Find where the given text appears and provide that cell's center as (X, Y) coordinate. 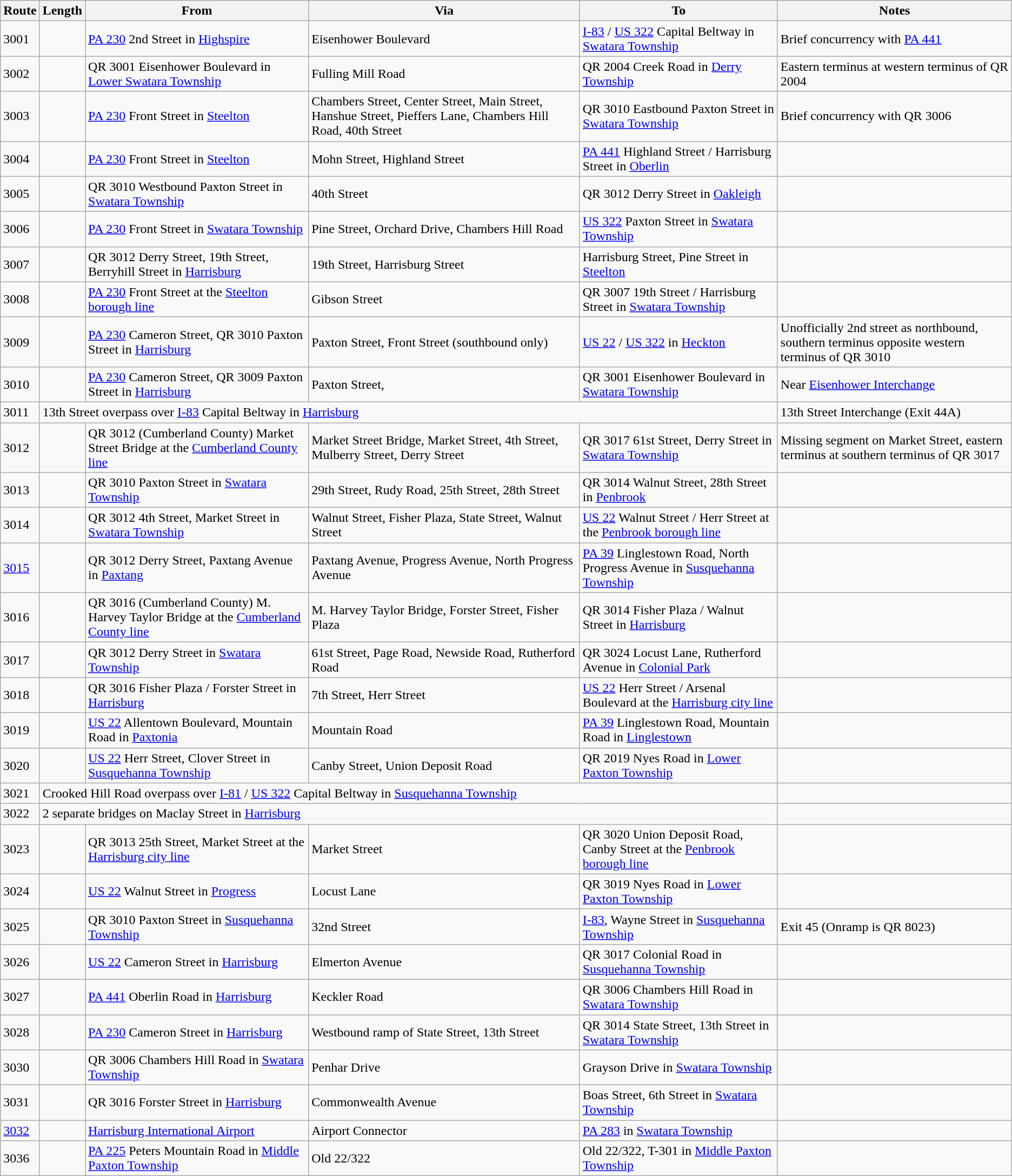
7th Street, Herr Street (444, 695)
Boas Street, 6th Street in Swatara Township (678, 1103)
US 22 / US 322 in Heckton (678, 342)
US 22 Herr Street / Arsenal Boulevard at the Harrisburg city line (678, 695)
3015 (20, 568)
29th Street, Rudy Road, 25th Street, 28th Street (444, 490)
QR 3016 Fisher Plaza / Forster Street in Harrisburg (197, 695)
Penhar Drive (444, 1067)
Brief concurrency with PA 441 (894, 39)
61st Street, Page Road, Newside Road, Rutherford Road (444, 660)
From (197, 11)
3024 (20, 891)
US 22 Allentown Boulevard, Mountain Road in Paxtonia (197, 730)
Mohn Street, Highland Street (444, 159)
3019 (20, 730)
US 22 Cameron Street in Harrisburg (197, 961)
40th Street (444, 194)
QR 3016 (Cumberland County) M. Harvey Taylor Bridge at the Cumberland County line (197, 617)
Fulling Mill Road (444, 74)
Exit 45 (Onramp is QR 8023) (894, 927)
PA 225 Peters Mountain Road in Middle Paxton Township (197, 1158)
3013 (20, 490)
PA 441 Oberlin Road in Harrisburg (197, 997)
QR 3010 Paxton Street in Swatara Township (197, 490)
QR 3012 (Cumberland County) Market Street Bridge at the Cumberland County line (197, 448)
3006 (20, 229)
Paxton Street, Front Street (southbound only) (444, 342)
Airport Connector (444, 1131)
QR 3012 4th Street, Market Street in Swatara Township (197, 526)
3036 (20, 1158)
Missing segment on Market Street, eastern terminus at southern terminus of QR 3017 (894, 448)
I-83 / US 322 Capital Beltway in Swatara Township (678, 39)
US 322 Paxton Street in Swatara Township (678, 229)
Old 22/322, T-301 in Middle Paxton Township (678, 1158)
3016 (20, 617)
QR 3012 Derry Street, Paxtang Avenue in Paxtang (197, 568)
M. Harvey Taylor Bridge, Forster Street, Fisher Plaza (444, 617)
3030 (20, 1067)
3005 (20, 194)
Eastern terminus at western terminus of QR 2004 (894, 74)
3022 (20, 814)
3028 (20, 1032)
QR 3007 19th Street / Harrisburg Street in Swatara Township (678, 300)
Brief concurrency with QR 3006 (894, 116)
PA 441 Highland Street / Harrisburg Street in Oberlin (678, 159)
3023 (20, 849)
3014 (20, 526)
US 22 Herr Street, Clover Street in Susquehanna Township (197, 766)
I-83, Wayne Street in Susquehanna Township (678, 927)
3025 (20, 927)
Pine Street, Orchard Drive, Chambers Hill Road (444, 229)
3021 (20, 793)
QR 3017 Colonial Road in Susquehanna Township (678, 961)
QR 3014 State Street, 13th Street in Swatara Township (678, 1032)
2 separate bridges on Maclay Street in Harrisburg (409, 814)
Walnut Street, Fisher Plaza, State Street, Walnut Street (444, 526)
Chambers Street, Center Street, Main Street, Hanshue Street, Pieffers Lane, Chambers Hill Road, 40th Street (444, 116)
3010 (20, 384)
3009 (20, 342)
13th Street overpass over I-83 Capital Beltway in Harrisburg (409, 412)
Harrisburg Street, Pine Street in Steelton (678, 264)
PA 230 Cameron Street in Harrisburg (197, 1032)
3008 (20, 300)
Canby Street, Union Deposit Road (444, 766)
Paxton Street, (444, 384)
13th Street Interchange (Exit 44A) (894, 412)
QR 3016 Forster Street in Harrisburg (197, 1103)
Eisenhower Boulevard (444, 39)
QR 3001 Eisenhower Boulevard in Swatara Township (678, 384)
3004 (20, 159)
3007 (20, 264)
Via (444, 11)
Keckler Road (444, 997)
QR 3010 Westbound Paxton Street in Swatara Township (197, 194)
Westbound ramp of State Street, 13th Street (444, 1032)
3027 (20, 997)
US 22 Walnut Street in Progress (197, 891)
Gibson Street (444, 300)
3001 (20, 39)
QR 3012 Derry Street, 19th Street, Berryhill Street in Harrisburg (197, 264)
PA 230 Front Street in Swatara Township (197, 229)
Grayson Drive in Swatara Township (678, 1067)
3031 (20, 1103)
3026 (20, 961)
3002 (20, 74)
Old 22/322 (444, 1158)
QR 3014 Fisher Plaza / Walnut Street in Harrisburg (678, 617)
PA 230 Cameron Street, QR 3009 Paxton Street in Harrisburg (197, 384)
Elmerton Avenue (444, 961)
QR 3012 Derry Street in Oakleigh (678, 194)
19th Street, Harrisburg Street (444, 264)
PA 39 Linglestown Road, North Progress Avenue in Susquehanna Township (678, 568)
QR 3020 Union Deposit Road, Canby Street at the Penbrook borough line (678, 849)
US 22 Walnut Street / Herr Street at the Penbrook borough line (678, 526)
3012 (20, 448)
Route (20, 11)
Near Eisenhower Interchange (894, 384)
QR 2004 Creek Road in Derry Township (678, 74)
PA 39 Linglestown Road, Mountain Road in Linglestown (678, 730)
PA 230 2nd Street in Highspire (197, 39)
QR 3012 Derry Street in Swatara Township (197, 660)
QR 3019 Nyes Road in Lower Paxton Township (678, 891)
PA 230 Cameron Street, QR 3010 Paxton Street in Harrisburg (197, 342)
Crooked Hill Road overpass over I-81 / US 322 Capital Beltway in Susquehanna Township (409, 793)
QR 3001 Eisenhower Boulevard in Lower Swatara Township (197, 74)
QR 2019 Nyes Road in Lower Paxton Township (678, 766)
Notes (894, 11)
QR 3017 61st Street, Derry Street in Swatara Township (678, 448)
3017 (20, 660)
Locust Lane (444, 891)
3032 (20, 1131)
To (678, 11)
QR 3013 25th Street, Market Street at the Harrisburg city line (197, 849)
Mountain Road (444, 730)
3003 (20, 116)
3020 (20, 766)
Commonwealth Avenue (444, 1103)
QR 3010 Paxton Street in Susquehanna Township (197, 927)
PA 283 in Swatara Township (678, 1131)
Market Street Bridge, Market Street, 4th Street, Mulberry Street, Derry Street (444, 448)
Paxtang Avenue, Progress Avenue, North Progress Avenue (444, 568)
32nd Street (444, 927)
QR 3024 Locust Lane, Rutherford Avenue in Colonial Park (678, 660)
Harrisburg International Airport (197, 1131)
3011 (20, 412)
Market Street (444, 849)
Length (62, 11)
QR 3010 Eastbound Paxton Street in Swatara Township (678, 116)
3018 (20, 695)
QR 3014 Walnut Street, 28th Street in Penbrook (678, 490)
PA 230 Front Street at the Steelton borough line (197, 300)
Unofficially 2nd street as northbound, southern terminus opposite western terminus of QR 3010 (894, 342)
